Determine the (X, Y) coordinate at the center of the cell enclosing the given text.  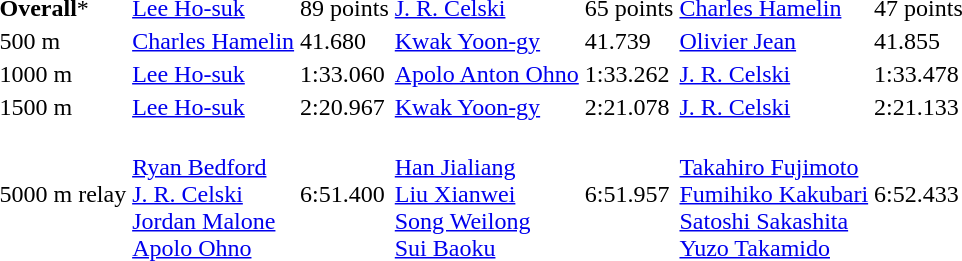
1:33.060 (345, 74)
1:33.262 (629, 74)
41.739 (629, 41)
Olivier Jean (774, 41)
41.680 (345, 41)
2:20.967 (345, 107)
Apolo Anton Ohno (486, 74)
Charles Hamelin (214, 41)
2:21.078 (629, 107)
